Identify which cell holds the provided text, then report its [X, Y] central coordinate. 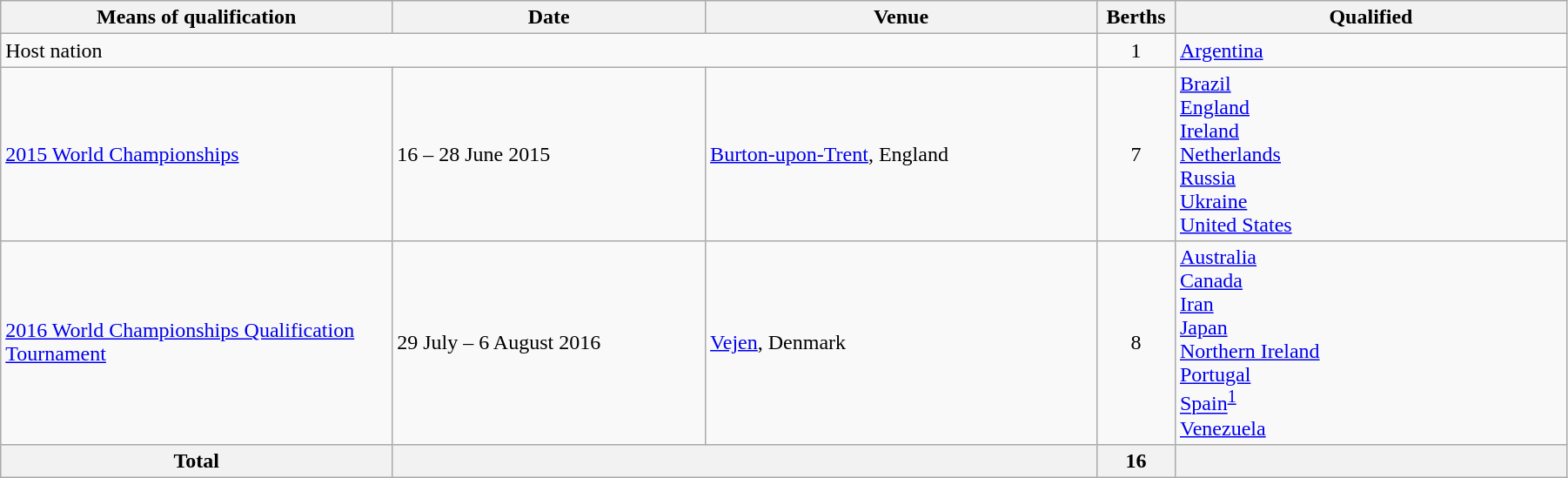
Venue [901, 17]
1 [1136, 50]
Australia Canada Iran Japan Northern Ireland Portugal Spain1 Venezuela [1370, 343]
Means of qualification [197, 17]
Burton-upon-Trent, England [901, 154]
Argentina [1370, 50]
Date [549, 17]
Vejen, Denmark [901, 343]
7 [1136, 154]
2016 World Championships Qualification Tournament [197, 343]
16 – 28 June 2015 [549, 154]
Berths [1136, 17]
2015 World Championships [197, 154]
Host nation [549, 50]
Total [197, 461]
8 [1136, 343]
29 July – 6 August 2016 [549, 343]
Brazil England Ireland Netherlands Russia Ukraine United States [1370, 154]
Qualified [1370, 17]
16 [1136, 461]
